Detect which cell encompasses the target text, then output its [x, y] center coordinate. 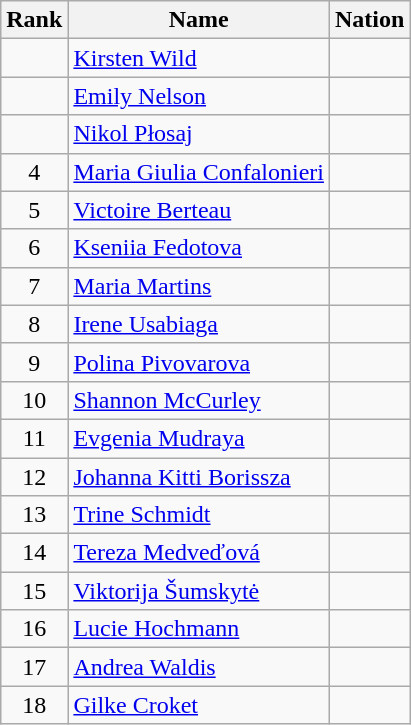
Trine Schmidt [199, 515]
10 [34, 400]
18 [34, 705]
Kirsten Wild [199, 58]
Lucie Hochmann [199, 629]
Polina Pivovarova [199, 362]
16 [34, 629]
6 [34, 248]
Emily Nelson [199, 96]
9 [34, 362]
Tereza Medveďová [199, 553]
Rank [34, 20]
Kseniia Fedotova [199, 248]
Irene Usabiaga [199, 324]
Maria Martins [199, 286]
Maria Giulia Confalonieri [199, 172]
5 [34, 210]
14 [34, 553]
Victoire Berteau [199, 210]
Andrea Waldis [199, 667]
17 [34, 667]
4 [34, 172]
Evgenia Mudraya [199, 438]
7 [34, 286]
8 [34, 324]
Shannon McCurley [199, 400]
15 [34, 591]
11 [34, 438]
Viktorija Šumskytė [199, 591]
Name [199, 20]
Johanna Kitti Borissza [199, 477]
Nation [370, 20]
13 [34, 515]
Nikol Płosaj [199, 134]
Gilke Croket [199, 705]
12 [34, 477]
